Provide the (x, y) coordinate of the cell's center where the given text is located.  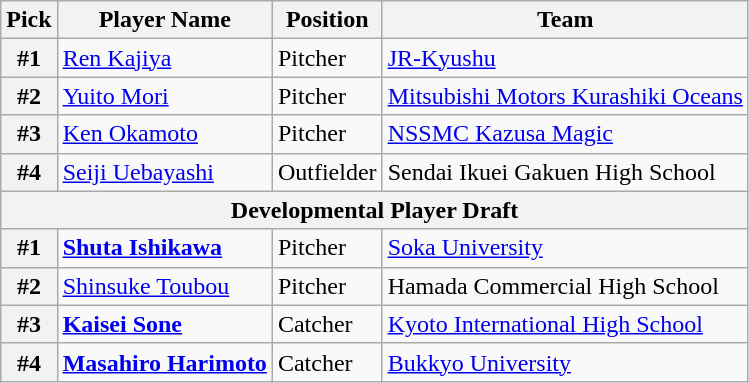
Ren Kajiya (164, 58)
Team (565, 20)
Outfielder (327, 172)
JR-Kyushu (565, 58)
Soka University (565, 248)
Developmental Player Draft (375, 210)
Shuta Ishikawa (164, 248)
Hamada Commercial High School (565, 286)
Masahiro Harimoto (164, 362)
NSSMC Kazusa Magic (565, 134)
Seiji Uebayashi (164, 172)
Yuito Mori (164, 96)
Shinsuke Toubou (164, 286)
Player Name (164, 20)
Sendai Ikuei Gakuen High School (565, 172)
Pick (29, 20)
Position (327, 20)
Kyoto International High School (565, 324)
Kaisei Sone (164, 324)
Bukkyo University (565, 362)
Mitsubishi Motors Kurashiki Oceans (565, 96)
Ken Okamoto (164, 134)
